From the cell containing the given text, extract its center point as (X, Y) coordinate. 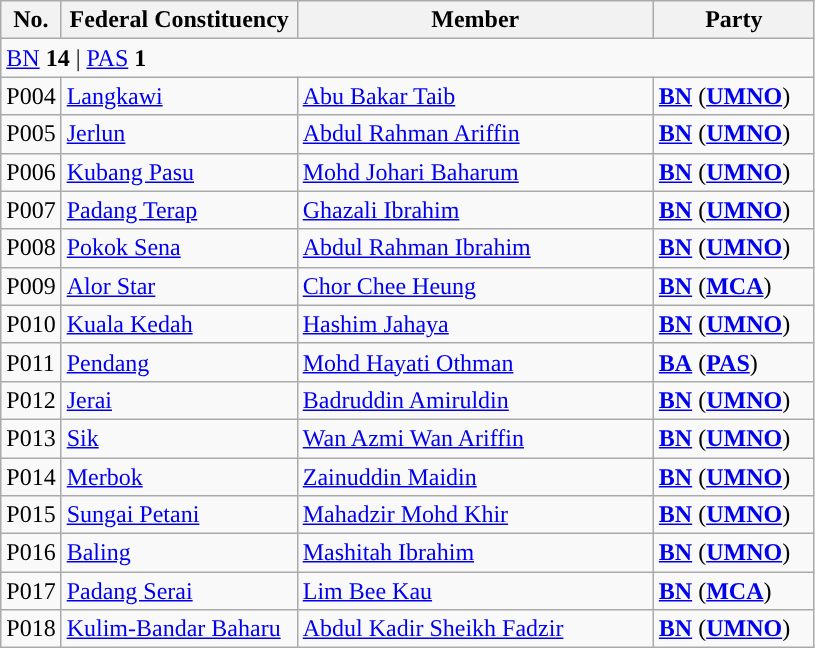
Padang Serai (179, 591)
P014 (31, 477)
Abdul Rahman Ibrahim (475, 248)
Hashim Jahaya (475, 324)
P008 (31, 248)
P009 (31, 286)
Baling (179, 553)
P017 (31, 591)
Jerlun (179, 134)
Pokok Sena (179, 248)
P016 (31, 553)
Kuala Kedah (179, 324)
Mahadzir Mohd Khir (475, 515)
P004 (31, 96)
Alor Star (179, 286)
Sik (179, 438)
Kubang Pasu (179, 172)
Member (475, 20)
Abdul Rahman Ariffin (475, 134)
Padang Terap (179, 210)
Chor Chee Heung (475, 286)
P011 (31, 362)
P012 (31, 400)
Langkawi (179, 96)
P015 (31, 515)
Ghazali Ibrahim (475, 210)
P007 (31, 210)
P010 (31, 324)
Jerai (179, 400)
Merbok (179, 477)
BN 14 | PAS 1 (408, 58)
Zainuddin Maidin (475, 477)
Wan Azmi Wan Ariffin (475, 438)
Abu Bakar Taib (475, 96)
BA (PAS) (734, 362)
No. (31, 20)
Party (734, 20)
Mohd Johari Baharum (475, 172)
P006 (31, 172)
Badruddin Amiruldin (475, 400)
Pendang (179, 362)
Mashitah Ibrahim (475, 553)
Federal Constituency (179, 20)
Sungai Petani (179, 515)
P013 (31, 438)
Abdul Kadir Sheikh Fadzir (475, 629)
Mohd Hayati Othman (475, 362)
P018 (31, 629)
Kulim-Bandar Baharu (179, 629)
P005 (31, 134)
Lim Bee Kau (475, 591)
